Return the (x, y) coordinate for the center point of the cell that contains the specified text.  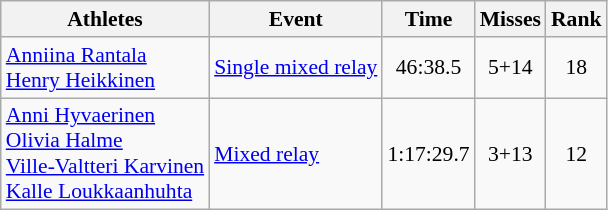
Mixed relay (296, 154)
12 (576, 154)
Anniina RantalaHenry Heikkinen (105, 68)
5+14 (510, 68)
3+13 (510, 154)
46:38.5 (428, 68)
Anni HyvaerinenOlivia HalmeVille-Valtteri KarvinenKalle Loukkaanhuhta (105, 154)
Misses (510, 19)
1:17:29.7 (428, 154)
18 (576, 68)
Athletes (105, 19)
Rank (576, 19)
Time (428, 19)
Event (296, 19)
Single mixed relay (296, 68)
